From the cell containing the given text, extract its center point as (x, y) coordinate. 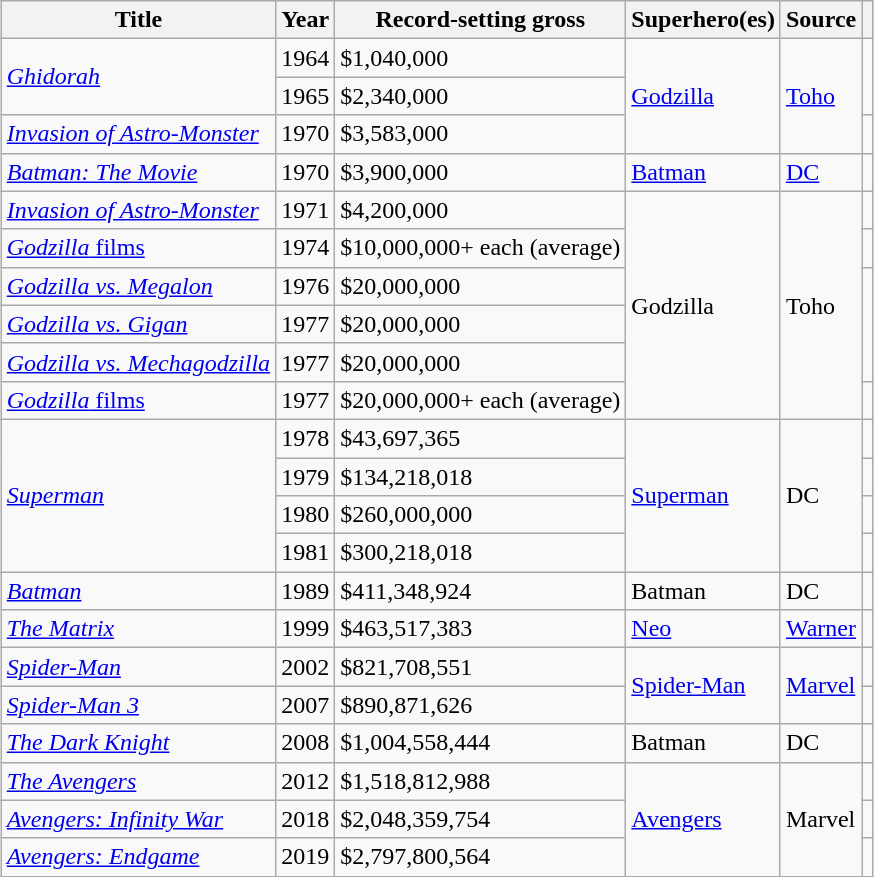
1971 (306, 210)
$3,900,000 (480, 172)
$1,040,000 (480, 58)
$43,697,365 (480, 438)
2007 (306, 705)
1999 (306, 629)
Avengers (704, 819)
1980 (306, 515)
$4,200,000 (480, 210)
$2,048,359,754 (480, 819)
The Dark Knight (138, 743)
$2,797,800,564 (480, 857)
$3,583,000 (480, 134)
$260,000,000 (480, 515)
Spider-Man 3 (138, 705)
1979 (306, 477)
1981 (306, 553)
1964 (306, 58)
1989 (306, 591)
$2,340,000 (480, 96)
$10,000,000+ each (average) (480, 248)
Godzilla vs. Gigan (138, 324)
Neo (704, 629)
1965 (306, 96)
Record-setting gross (480, 20)
Batman: The Movie (138, 172)
2019 (306, 857)
$1,518,812,988 (480, 781)
$1,004,558,444 (480, 743)
The Avengers (138, 781)
$300,218,018 (480, 553)
Title (138, 20)
1976 (306, 286)
$20,000,000+ each (average) (480, 400)
Avengers: Endgame (138, 857)
Warner (820, 629)
Godzilla vs. Megalon (138, 286)
1974 (306, 248)
Godzilla vs. Mechagodzilla (138, 362)
2018 (306, 819)
2002 (306, 667)
The Matrix (138, 629)
$821,708,551 (480, 667)
Superhero(es) (704, 20)
$890,871,626 (480, 705)
2008 (306, 743)
1978 (306, 438)
Ghidorah (138, 77)
Source (820, 20)
$134,218,018 (480, 477)
$411,348,924 (480, 591)
Avengers: Infinity War (138, 819)
2012 (306, 781)
$463,517,383 (480, 629)
Year (306, 20)
